Scan for the cell matching the given text and deliver its [x, y] coordinate at center. 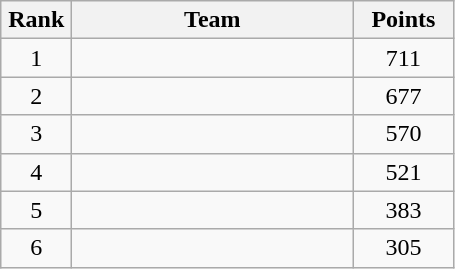
Rank [36, 20]
570 [404, 134]
2 [36, 96]
3 [36, 134]
Points [404, 20]
521 [404, 172]
4 [36, 172]
383 [404, 210]
1 [36, 58]
Team [212, 20]
305 [404, 248]
677 [404, 96]
711 [404, 58]
6 [36, 248]
5 [36, 210]
